For the text-containing cell, return its midpoint in (x, y) coordinate format. 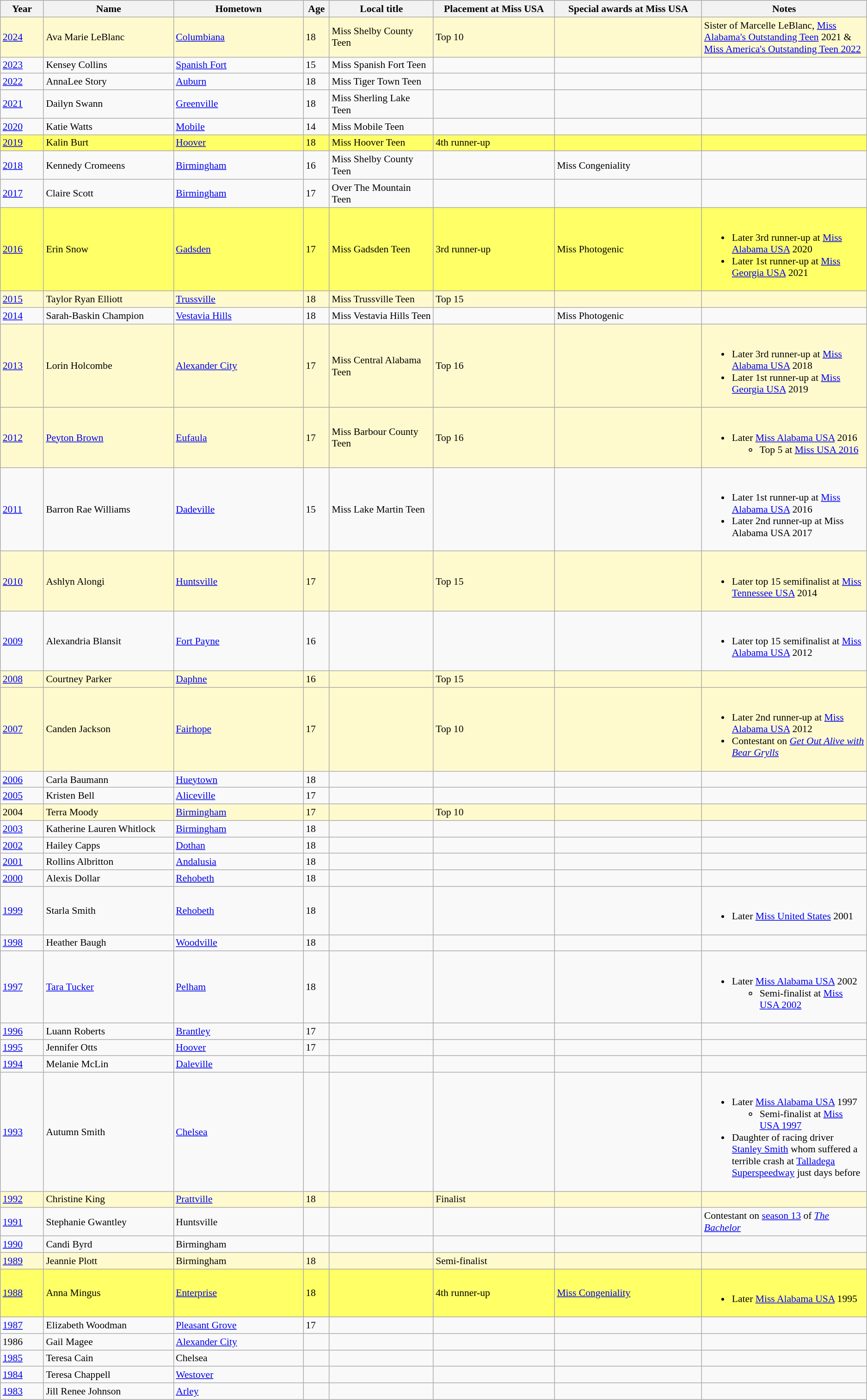
2009 (22, 641)
Miss Vestavia Hills Teen (381, 316)
2003 (22, 829)
1987 (22, 1326)
Peyton Brown (108, 438)
Anna Mingus (108, 1293)
2014 (22, 316)
Miss Gadsden Teen (381, 250)
Spanish Fort (239, 65)
2012 (22, 438)
Auburn (239, 82)
Year (22, 9)
Miss Central Alabama Teen (381, 366)
Later 3rd runner-up at Miss Alabama USA 2018Later 1st runner-up at Miss Georgia USA 2019 (784, 366)
1999 (22, 911)
1988 (22, 1293)
1990 (22, 1244)
Sister of Marcelle LeBlanc, Miss Alabama's Outstanding Teen 2021 & Miss America's Outstanding Teen 2022 (784, 37)
1989 (22, 1261)
Sarah-Baskin Champion (108, 316)
Greenville (239, 104)
Later top 15 semifinalist at Miss Tennessee USA 2014 (784, 581)
Kennedy Cromeens (108, 165)
Erin Snow (108, 250)
Barron Rae Williams (108, 509)
Name (108, 9)
1998 (22, 943)
Finalist (494, 1199)
Vestavia Hills (239, 316)
Miss Mobile Teen (381, 127)
1985 (22, 1358)
2024 (22, 37)
Over The Mountain Teen (381, 193)
Elizabeth Woodman (108, 1326)
Katherine Lauren Whitlock (108, 829)
Pleasant Grove (239, 1326)
Notes (784, 9)
Miss Hoover Teen (381, 143)
Miss Barbour County Teen (381, 438)
Canden Jackson (108, 729)
Dadeville (239, 509)
1996 (22, 1031)
Mobile (239, 127)
Teresa Chappell (108, 1375)
Contestant on season 13 of The Bachelor (784, 1222)
Miss Sherling Lake Teen (381, 104)
Trussville (239, 300)
Heather Baugh (108, 943)
Hueytown (239, 780)
Jill Renee Johnson (108, 1391)
2022 (22, 82)
2018 (22, 165)
AnnaLee Story (108, 82)
Later top 15 semifinalist at Miss Alabama USA 2012 (784, 641)
2005 (22, 796)
Semi-finalist (494, 1261)
3rd runner-up (494, 250)
Hometown (239, 9)
Rollins Albritton (108, 862)
Eufaula (239, 438)
Jennifer Otts (108, 1048)
Pelham (239, 987)
Later 2nd runner-up at Miss Alabama USA 2012Contestant on Get Out Alive with Bear Grylls (784, 729)
Age (316, 9)
1983 (22, 1391)
2004 (22, 813)
Ava Marie LeBlanc (108, 37)
Aliceville (239, 796)
2023 (22, 65)
Columbiana (239, 37)
Andalusia (239, 862)
1984 (22, 1375)
Placement at Miss USA (494, 9)
Lorin Holcombe (108, 366)
2002 (22, 845)
Miss Lake Martin Teen (381, 509)
1993 (22, 1131)
2010 (22, 581)
Miss Tiger Town Teen (381, 82)
Kalin Burt (108, 143)
Dailyn Swann (108, 104)
2000 (22, 878)
Claire Scott (108, 193)
Teresa Cain (108, 1358)
Woodville (239, 943)
Terra Moody (108, 813)
Stephanie Gwantley (108, 1222)
Gail Magee (108, 1342)
2017 (22, 193)
2019 (22, 143)
Special awards at Miss USA (628, 9)
Melanie McLin (108, 1064)
2015 (22, 300)
Candi Byrd (108, 1244)
Kensey Collins (108, 65)
2001 (22, 862)
1995 (22, 1048)
Prattville (239, 1199)
Westover (239, 1375)
2008 (22, 679)
Later 3rd runner-up at Miss Alabama USA 2020Later 1st runner-up at Miss Georgia USA 2021 (784, 250)
2013 (22, 366)
Gadsden (239, 250)
Tara Tucker (108, 987)
Hailey Capps (108, 845)
Jeannie Plott (108, 1261)
Christine King (108, 1199)
Dothan (239, 845)
Miss Spanish Fort Teen (381, 65)
Local title (381, 9)
Katie Watts (108, 127)
2016 (22, 250)
Later Miss Alabama USA 2002Semi-finalist at Miss USA 2002 (784, 987)
Taylor Ryan Elliott (108, 300)
Later Miss Alabama USA 2016Top 5 at Miss USA 2016 (784, 438)
2020 (22, 127)
Fort Payne (239, 641)
Courtney Parker (108, 679)
1992 (22, 1199)
Miss Trussville Teen (381, 300)
1986 (22, 1342)
14 (316, 127)
2007 (22, 729)
Enterprise (239, 1293)
2021 (22, 104)
Later 1st runner-up at Miss Alabama USA 2016Later 2nd runner-up at Miss Alabama USA 2017 (784, 509)
Later Miss United States 2001 (784, 911)
1991 (22, 1222)
Later Miss Alabama USA 1995 (784, 1293)
2006 (22, 780)
Luann Roberts (108, 1031)
Fairhope (239, 729)
Daphne (239, 679)
Autumn Smith (108, 1131)
Alexis Dollar (108, 878)
Starla Smith (108, 911)
1994 (22, 1064)
Arley (239, 1391)
Ashlyn Alongi (108, 581)
Brantley (239, 1031)
1997 (22, 987)
Kristen Bell (108, 796)
Alexandria Blansit (108, 641)
2011 (22, 509)
Carla Baumann (108, 780)
Daleville (239, 1064)
